Pinpoint the cell where the given text exists, returning its [X, Y] midpoint coordinate. 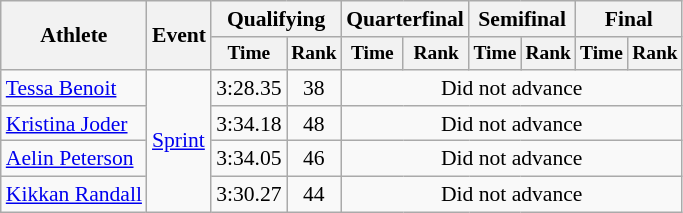
Tessa Benoit [74, 88]
44 [314, 195]
Semifinal [522, 19]
Sprint [179, 141]
Aelin Peterson [74, 159]
3:28.35 [248, 88]
46 [314, 159]
3:30.27 [248, 195]
38 [314, 88]
Qualifying [276, 19]
Event [179, 36]
3:34.05 [248, 159]
3:34.18 [248, 124]
Kikkan Randall [74, 195]
Athlete [74, 36]
Final [628, 19]
Kristina Joder [74, 124]
Quarterfinal [405, 19]
48 [314, 124]
